Pinpoint the cell where the given text exists, returning its (x, y) midpoint coordinate. 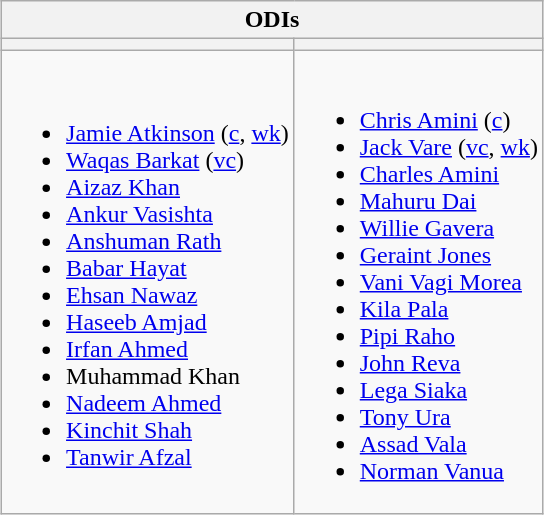
ODIs (272, 20)
